Capture the cell that displays the provided text and extract its (X, Y) central coordinate. 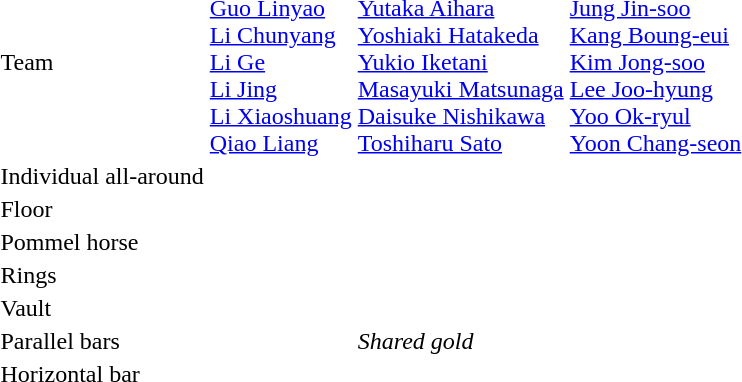
Shared gold (460, 341)
